Identify which cell holds the provided text, then report its (X, Y) central coordinate. 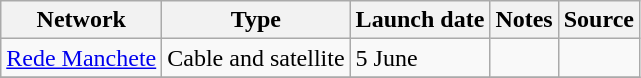
Type (256, 20)
5 June (420, 58)
Cable and satellite (256, 58)
Notes (524, 20)
Launch date (420, 20)
Source (598, 20)
Rede Manchete (82, 58)
Network (82, 20)
